Provide the (x, y) coordinate of the cell's center where the given text is located.  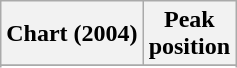
Chart (2004) (72, 34)
Peakposition (189, 34)
